From the cell containing the given text, extract its center point as (x, y) coordinate. 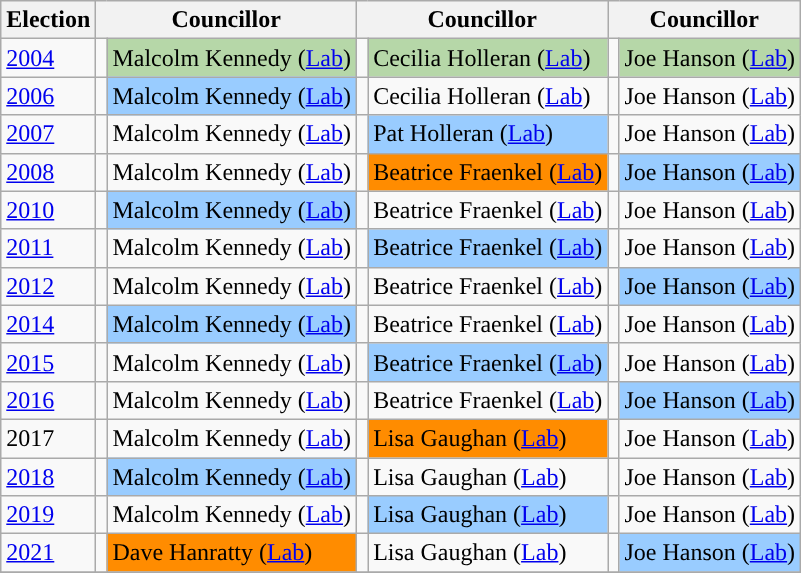
Dave Hanratty (Lab) (232, 553)
2014 (48, 324)
2011 (48, 248)
2018 (48, 477)
2010 (48, 210)
2004 (48, 58)
2012 (48, 286)
2017 (48, 438)
2007 (48, 134)
2006 (48, 96)
2008 (48, 172)
Election (48, 20)
Pat Holleran (Lab) (488, 134)
2016 (48, 400)
2019 (48, 515)
2015 (48, 362)
2021 (48, 553)
